Detect which cell encompasses the target text, then output its (X, Y) center coordinate. 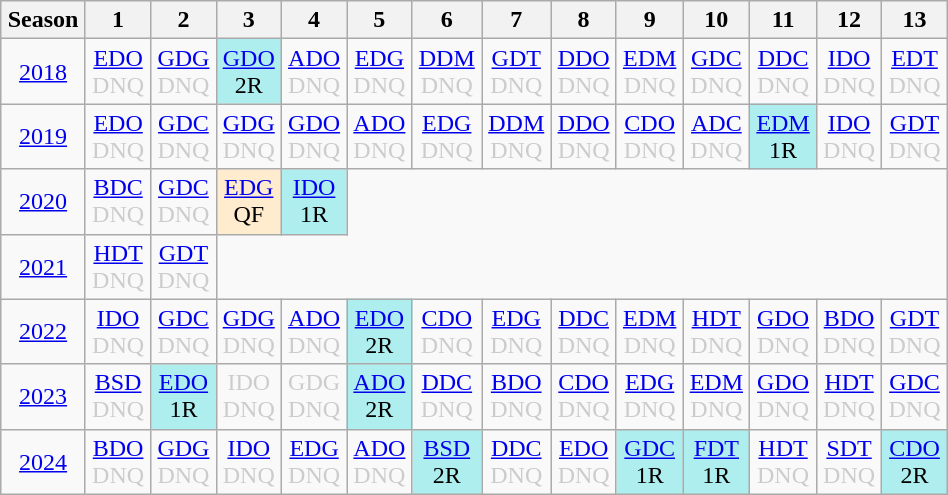
2 (184, 20)
11 (784, 20)
IDO1R (314, 202)
2023 (44, 396)
CDO2R (915, 462)
BSD2R (446, 462)
2022 (44, 332)
2021 (44, 266)
EDO1R (184, 396)
FDT1R (716, 462)
3 (248, 20)
5 (380, 20)
9 (650, 20)
EDGQF (248, 202)
EDO2R (380, 332)
2019 (44, 136)
ADO2R (380, 396)
EDM1R (784, 136)
13 (915, 20)
6 (446, 20)
2024 (44, 462)
GDC1R (650, 462)
Season (44, 20)
1 (118, 20)
2020 (44, 202)
2018 (44, 72)
4 (314, 20)
8 (584, 20)
GDO2R (248, 72)
12 (848, 20)
BSDDNQ (118, 396)
BDCDNQ (118, 202)
SDTDNQ (848, 462)
EDTDNQ (915, 72)
7 (516, 20)
ADCDNQ (716, 136)
10 (716, 20)
